Scan for the cell matching the given text and deliver its (X, Y) coordinate at center. 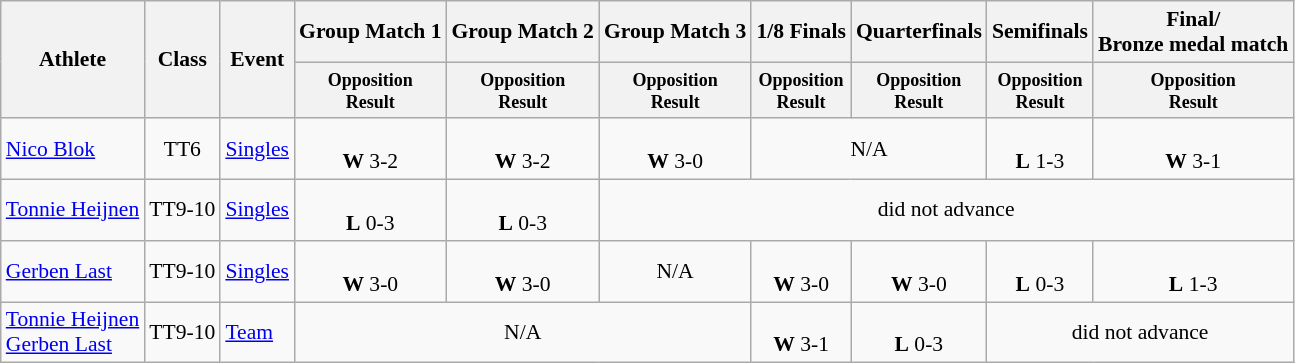
Group Match 3 (675, 32)
TT6 (182, 150)
Athlete (73, 60)
Class (182, 60)
Final/Bronze medal match (1193, 32)
Quarterfinals (919, 32)
Team (257, 332)
Group Match 1 (370, 32)
1/8 Finals (800, 32)
Event (257, 60)
Tonnie HeijnenGerben Last (73, 332)
Group Match 2 (522, 32)
Nico Blok (73, 150)
Tonnie Heijnen (73, 210)
Gerben Last (73, 272)
Semifinals (1040, 32)
